Detect which cell encompasses the target text, then output its [X, Y] center coordinate. 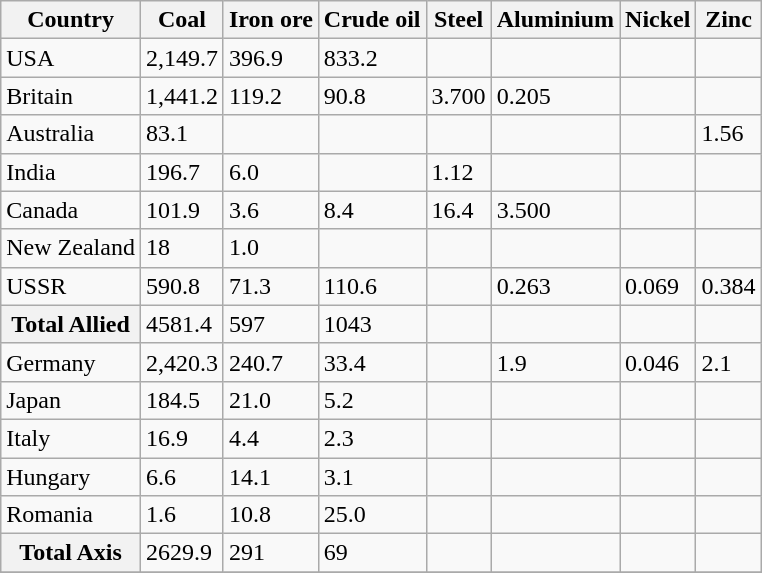
6.0 [270, 172]
833.2 [372, 58]
Hungary [71, 477]
196.7 [182, 172]
Aluminium [555, 20]
Iron ore [270, 20]
8.4 [372, 210]
Coal [182, 20]
Italy [71, 438]
USA [71, 58]
1043 [372, 324]
18 [182, 248]
Canada [71, 210]
101.9 [182, 210]
0.046 [658, 362]
396.9 [270, 58]
Zinc [728, 20]
Country [71, 20]
1.6 [182, 515]
New Zealand [71, 248]
71.3 [270, 286]
21.0 [270, 400]
16.9 [182, 438]
10.8 [270, 515]
Romania [71, 515]
4.4 [270, 438]
Japan [71, 400]
India [71, 172]
2,149.7 [182, 58]
USSR [71, 286]
16.4 [458, 210]
0.263 [555, 286]
6.6 [182, 477]
0.205 [555, 96]
3.1 [372, 477]
0.069 [658, 286]
3.500 [555, 210]
Total Axis [71, 553]
1.0 [270, 248]
5.2 [372, 400]
33.4 [372, 362]
Total Allied [71, 324]
3.700 [458, 96]
119.2 [270, 96]
Britain [71, 96]
2.3 [372, 438]
2.1 [728, 362]
291 [270, 553]
110.6 [372, 286]
Nickel [658, 20]
240.7 [270, 362]
1,441.2 [182, 96]
83.1 [182, 134]
4581.4 [182, 324]
597 [270, 324]
2629.9 [182, 553]
69 [372, 553]
Steel [458, 20]
3.6 [270, 210]
Australia [71, 134]
90.8 [372, 96]
14.1 [270, 477]
0.384 [728, 286]
2,420.3 [182, 362]
Germany [71, 362]
Crude oil [372, 20]
1.9 [555, 362]
1.56 [728, 134]
590.8 [182, 286]
184.5 [182, 400]
25.0 [372, 515]
1.12 [458, 172]
